Extract the (x, y) coordinate from the center of the cell holding the provided text.  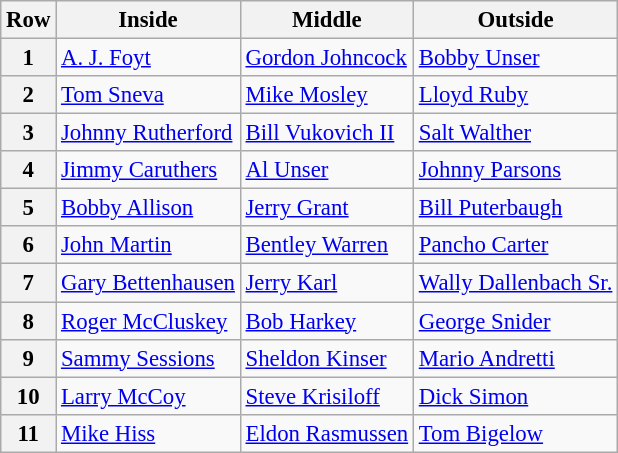
8 (28, 321)
Mario Andretti (515, 358)
Mike Hiss (148, 433)
A. J. Foyt (148, 58)
Middle (326, 20)
Jimmy Caruthers (148, 170)
Dick Simon (515, 396)
9 (28, 358)
10 (28, 396)
Bobby Allison (148, 208)
2 (28, 95)
George Snider (515, 321)
Gordon Johncock (326, 58)
Outside (515, 20)
Larry McCoy (148, 396)
6 (28, 245)
Mike Mosley (326, 95)
Pancho Carter (515, 245)
Sammy Sessions (148, 358)
Wally Dallenbach Sr. (515, 283)
Salt Walther (515, 133)
Bob Harkey (326, 321)
Roger McCluskey (148, 321)
Gary Bettenhausen (148, 283)
Johnny Rutherford (148, 133)
3 (28, 133)
Johnny Parsons (515, 170)
Al Unser (326, 170)
Sheldon Kinser (326, 358)
Jerry Karl (326, 283)
Bentley Warren (326, 245)
Bill Puterbaugh (515, 208)
Bill Vukovich II (326, 133)
4 (28, 170)
Inside (148, 20)
Jerry Grant (326, 208)
5 (28, 208)
Steve Krisiloff (326, 396)
Tom Sneva (148, 95)
Lloyd Ruby (515, 95)
Row (28, 20)
11 (28, 433)
7 (28, 283)
John Martin (148, 245)
Eldon Rasmussen (326, 433)
1 (28, 58)
Tom Bigelow (515, 433)
Bobby Unser (515, 58)
